Identify which cell holds the provided text, then report its [x, y] central coordinate. 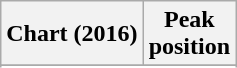
Chart (2016) [72, 34]
Peak position [189, 34]
